Scan for the cell matching the given text and deliver its (x, y) coordinate at center. 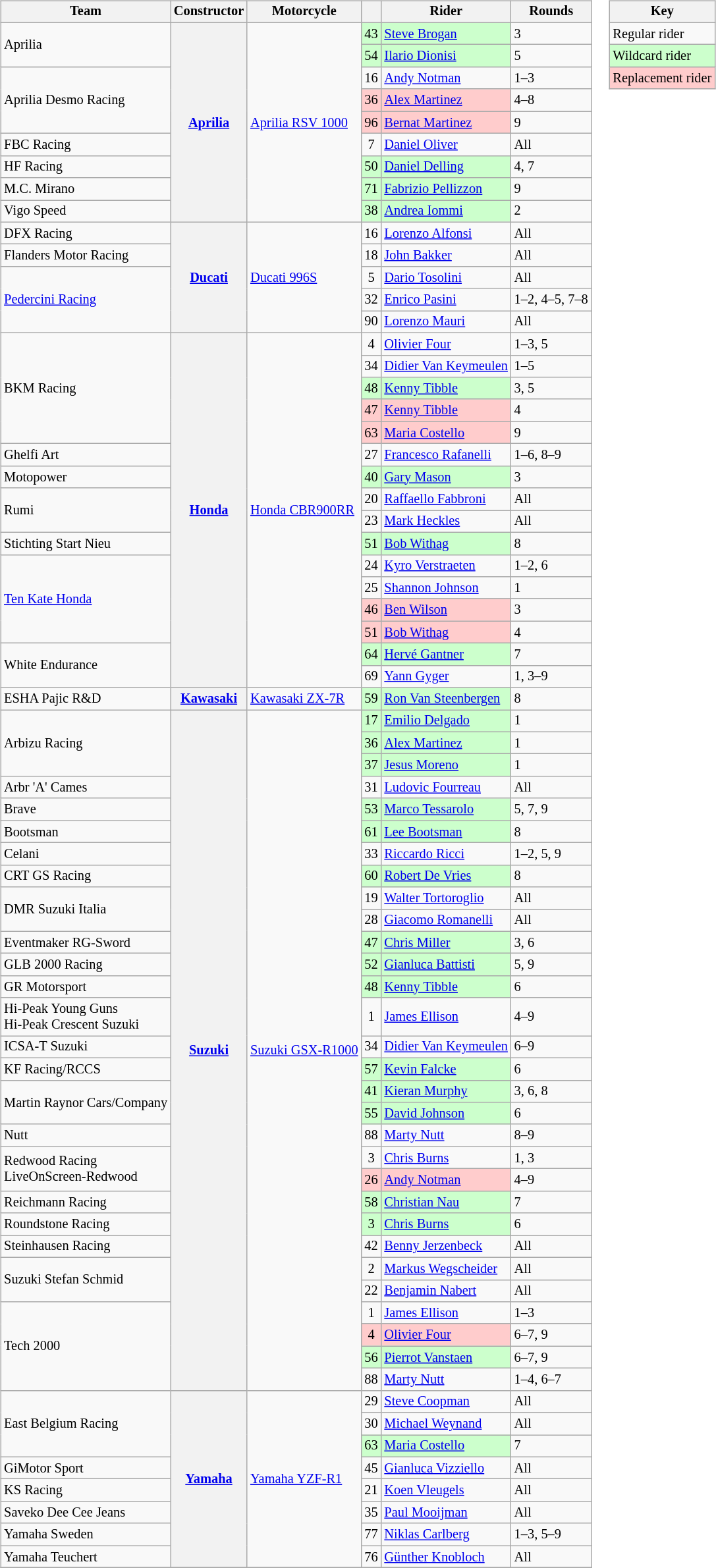
45 (371, 1468)
Ilario Dionisi (447, 56)
Hi-Peak Young Guns Hi-Peak Crescent Suzuki (86, 1017)
FBC Racing (86, 145)
23 (371, 522)
Gianluca Vizziello (447, 1468)
Martin Raynor Cars/Company (86, 1102)
Motorcycle (304, 12)
Ghelfi Art (86, 455)
43 (371, 34)
Steve Brogan (447, 34)
38 (371, 211)
DMR Suzuki Italia (86, 909)
52 (371, 965)
37 (371, 765)
Michael Weynand (447, 1424)
Honda CBR900RR (304, 510)
53 (371, 809)
71 (371, 189)
Ron Van Steenbergen (447, 699)
Rounds (551, 12)
Markus Wegscheider (447, 1268)
Shannon Johnson (447, 588)
Jesus Moreno (447, 765)
Lorenzo Alfonsi (447, 233)
CRT GS Racing (86, 876)
3, 5 (551, 389)
25 (371, 588)
76 (371, 1557)
BKM Racing (86, 388)
8–9 (551, 1135)
Rumi (86, 510)
Raffaello Fabbroni (447, 499)
Riccardo Ricci (447, 854)
Ben Wilson (447, 610)
Ducati (209, 277)
Wildcard rider (662, 56)
17 (371, 721)
Niklas Carlberg (447, 1534)
Steinhausen Racing (86, 1247)
1–6, 8–9 (551, 455)
Daniel Oliver (447, 145)
6–9 (551, 1047)
77 (371, 1534)
Hervé Gantner (447, 655)
Yamaha (209, 1479)
Ludovic Fourreau (447, 788)
Kieran Murphy (447, 1091)
1–5 (551, 366)
Celani (86, 854)
29 (371, 1401)
HF Racing (86, 167)
28 (371, 921)
Enrico Pasini (447, 300)
Lee Bootsman (447, 832)
35 (371, 1513)
56 (371, 1357)
31 (371, 788)
Chris Miller (447, 942)
Nutt (86, 1135)
19 (371, 898)
Arbr 'A' Cames (86, 788)
Tech 2000 (86, 1346)
1–2, 4–5, 7–8 (551, 300)
Redwood Racing LiveOnScreen-Redwood (86, 1168)
20 (371, 499)
Eventmaker RG-Sword (86, 942)
Paul Mooijman (447, 1513)
Marco Tessarolo (447, 809)
Suzuki (209, 1050)
60 (371, 876)
Yamaha Teuchert (86, 1557)
5, 9 (551, 965)
1–2, 5, 9 (551, 854)
Stichting Start Nieu (86, 543)
Regular rider (662, 34)
GLB 2000 Racing (86, 965)
Ten Kate Honda (86, 599)
DFX Racing (86, 233)
Kevin Falcke (447, 1069)
Kyro Verstraeten (447, 566)
Gary Mason (447, 477)
4–8 (551, 100)
East Belgium Racing (86, 1424)
Pierrot Vanstaen (447, 1357)
Team (86, 12)
Rider (447, 12)
Giacomo Romanelli (447, 921)
Francesco Rafanelli (447, 455)
18 (371, 256)
55 (371, 1114)
58 (371, 1202)
69 (371, 676)
30 (371, 1424)
96 (371, 122)
Gianluca Battisti (447, 965)
90 (371, 322)
3, 6, 8 (551, 1091)
1, 3 (551, 1158)
22 (371, 1291)
Daniel Delling (447, 167)
1–4, 6–7 (551, 1380)
ICSA-T Suzuki (86, 1047)
Lorenzo Mauri (447, 322)
Robert De Vries (447, 876)
42 (371, 1247)
32 (371, 300)
Saveko Dee Cee Jeans (86, 1513)
Roundstone Racing (86, 1224)
Fabrizio Pellizzon (447, 189)
Vigo Speed (86, 211)
26 (371, 1180)
Walter Tortoroglio (447, 898)
Mark Heckles (447, 522)
Yamaha YZF-R1 (304, 1479)
KS Racing (86, 1490)
57 (371, 1069)
5, 7, 9 (551, 809)
Yann Gyger (447, 676)
Motopower (86, 477)
David Johnson (447, 1114)
40 (371, 477)
Pedercini Racing (86, 300)
Reichmann Racing (86, 1202)
Bootsman (86, 832)
Kawasaki (209, 699)
50 (371, 167)
Kawasaki ZX-7R (304, 699)
Constructor (209, 12)
Key (662, 12)
Benjamin Nabert (447, 1291)
Aprilia RSV 1000 (304, 122)
21 (371, 1490)
Koen Vleugels (447, 1490)
Honda (209, 510)
Ducati 996S (304, 277)
Emilio Delgado (447, 721)
1–2, 6 (551, 566)
Flanders Motor Racing (86, 256)
Christian Nau (447, 1202)
GR Motorsport (86, 987)
61 (371, 832)
64 (371, 655)
M.C. Mirano (86, 189)
Günther Knobloch (447, 1557)
John Bakker (447, 256)
33 (371, 854)
ESHA Pajic R&D (86, 699)
3, 6 (551, 942)
46 (371, 610)
Arbizu Racing (86, 743)
Yamaha Sweden (86, 1534)
Suzuki Stefan Schmid (86, 1279)
Aprilia Desmo Racing (86, 100)
KF Racing/RCCS (86, 1069)
Replacement rider (662, 78)
41 (371, 1091)
1, 3–9 (551, 676)
Suzuki GSX-R1000 (304, 1050)
Bernat Martinez (447, 122)
54 (371, 56)
1–3, 5–9 (551, 1534)
Dario Tosolini (447, 278)
1–3, 5 (551, 344)
Steve Coopman (447, 1401)
GiMotor Sport (86, 1468)
4, 7 (551, 167)
24 (371, 566)
Benny Jerzenbeck (447, 1247)
59 (371, 699)
White Endurance (86, 665)
Andrea Iommi (447, 211)
27 (371, 455)
Brave (86, 809)
